Extract the [X, Y] coordinate from the center of the cell holding the provided text.  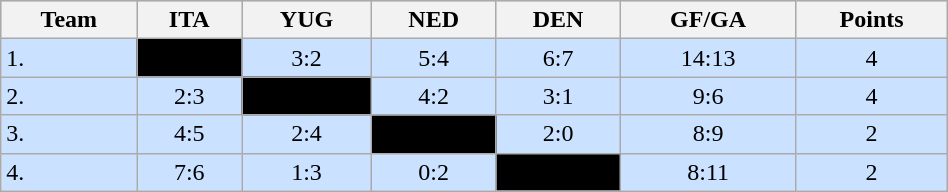
14:13 [708, 58]
0:2 [433, 172]
8:9 [708, 134]
GF/GA [708, 20]
Points [872, 20]
9:6 [708, 96]
ITA [190, 20]
2:4 [307, 134]
7:6 [190, 172]
2:0 [558, 134]
4. [69, 172]
DEN [558, 20]
8:11 [708, 172]
1. [69, 58]
4:5 [190, 134]
3:1 [558, 96]
2. [69, 96]
4:2 [433, 96]
Team [69, 20]
2:3 [190, 96]
1:3 [307, 172]
6:7 [558, 58]
3. [69, 134]
3:2 [307, 58]
YUG [307, 20]
NED [433, 20]
5:4 [433, 58]
